Find where the given text appears and provide that cell's center as (X, Y) coordinate. 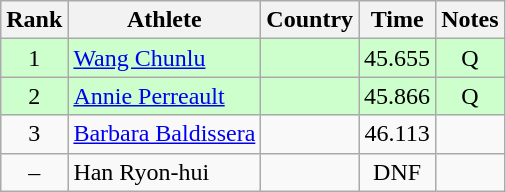
– (34, 172)
Han Ryon-hui (164, 172)
46.113 (398, 134)
2 (34, 96)
45.655 (398, 58)
Annie Perreault (164, 96)
Rank (34, 20)
Notes (470, 20)
3 (34, 134)
Wang Chunlu (164, 58)
1 (34, 58)
DNF (398, 172)
Country (310, 20)
45.866 (398, 96)
Barbara Baldissera (164, 134)
Time (398, 20)
Athlete (164, 20)
